Scan for the cell matching the given text and deliver its [x, y] coordinate at center. 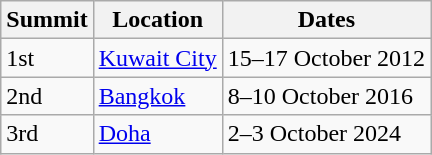
3rd [47, 134]
2–3 October 2024 [326, 134]
2nd [47, 96]
Summit [47, 20]
1st [47, 58]
8–10 October 2016 [326, 96]
Bangkok [158, 96]
Kuwait City [158, 58]
Dates [326, 20]
Location [158, 20]
Doha [158, 134]
15–17 October 2012 [326, 58]
